Identify which cell holds the provided text, then report its (X, Y) central coordinate. 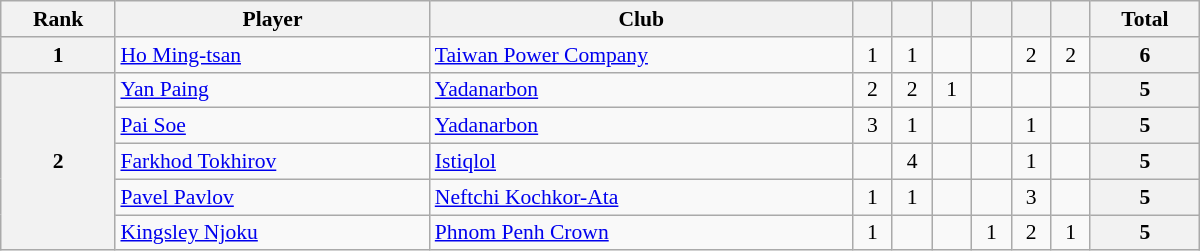
Club (642, 19)
Rank (58, 19)
Pavel Pavlov (272, 197)
Player (272, 19)
4 (912, 162)
6 (1144, 55)
Farkhod Tokhirov (272, 162)
Phnom Penh Crown (642, 233)
Taiwan Power Company (642, 55)
Total (1144, 19)
Yan Paing (272, 90)
Ho Ming-tsan (272, 55)
Kingsley Njoku (272, 233)
Neftchi Kochkor-Ata (642, 197)
Pai Soe (272, 126)
Istiqlol (642, 162)
